Return the (x, y) coordinate for the center point of the cell that contains the specified text.  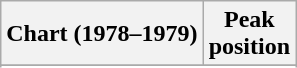
Peakposition (249, 34)
Chart (1978–1979) (102, 34)
